Capture the cell that displays the provided text and extract its [X, Y] central coordinate. 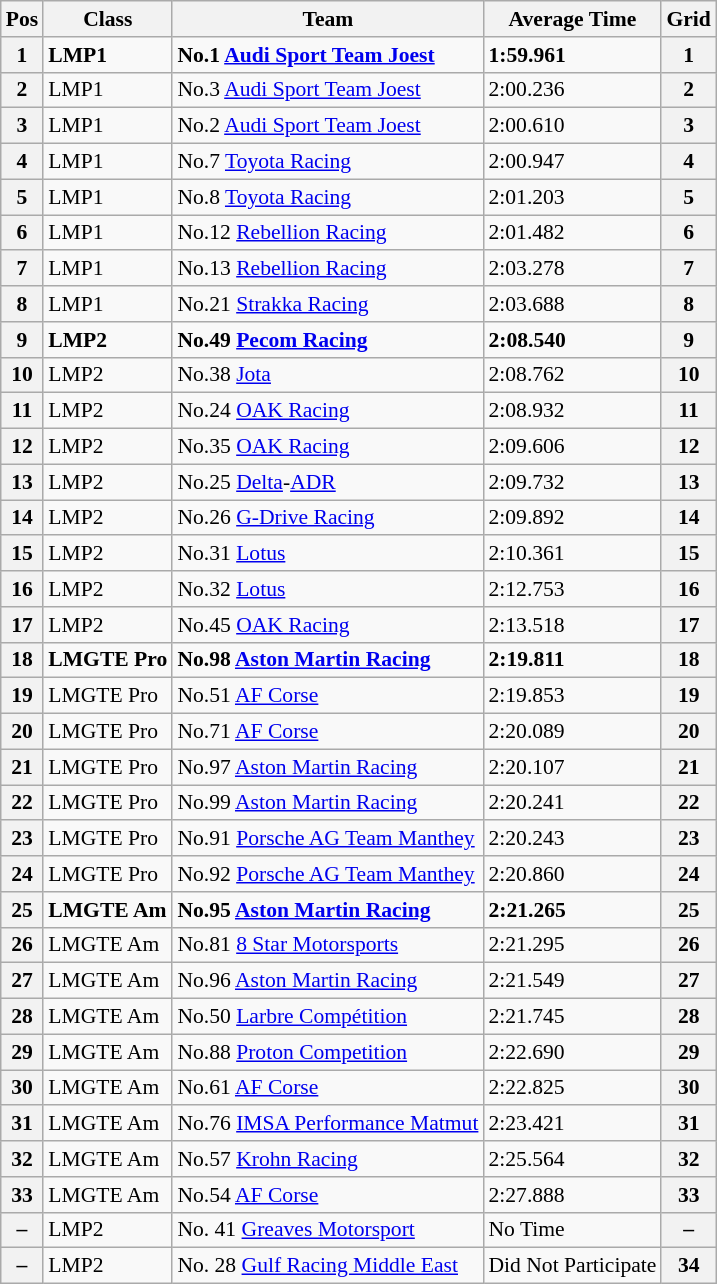
2:22.690 [572, 1052]
2:23.421 [572, 1124]
2:00.610 [572, 126]
2:20.243 [572, 839]
No.54 AF Corse [328, 1195]
2:21.295 [572, 945]
No.99 Aston Martin Racing [328, 803]
1:59.961 [572, 55]
Pos [22, 19]
No.45 OAK Racing [328, 625]
No.51 AF Corse [328, 696]
2:09.892 [572, 518]
2:01.482 [572, 233]
Did Not Participate [572, 1266]
No.96 Aston Martin Racing [328, 981]
No.76 IMSA Performance Matmut [328, 1124]
2:21.265 [572, 910]
No.3 Audi Sport Team Joest [328, 90]
No.97 Aston Martin Racing [328, 767]
Team [328, 19]
2:03.688 [572, 304]
2:00.947 [572, 162]
Average Time [572, 19]
2:22.825 [572, 1088]
2:19.853 [572, 696]
No.8 Toyota Racing [328, 197]
No.57 Krohn Racing [328, 1159]
No.13 Rebellion Racing [328, 269]
No.35 OAK Racing [328, 447]
No.61 AF Corse [328, 1088]
2:20.107 [572, 767]
No. 41 Greaves Motorsport [328, 1230]
No.7 Toyota Racing [328, 162]
2:27.888 [572, 1195]
2:10.361 [572, 554]
2:19.811 [572, 660]
No.31 Lotus [328, 554]
No.49 Pecom Racing [328, 340]
2:13.518 [572, 625]
2:09.732 [572, 482]
2:20.241 [572, 803]
No.21 Strakka Racing [328, 304]
2:03.278 [572, 269]
2:12.753 [572, 589]
No.25 Delta-ADR [328, 482]
No.1 Audi Sport Team Joest [328, 55]
2:00.236 [572, 90]
2:21.745 [572, 1017]
No. 28 Gulf Racing Middle East [328, 1266]
2:01.203 [572, 197]
No.26 G-Drive Racing [328, 518]
Grid [688, 19]
34 [688, 1266]
No.24 OAK Racing [328, 411]
No.88 Proton Competition [328, 1052]
2:08.932 [572, 411]
No.32 Lotus [328, 589]
No Time [572, 1230]
No.38 Jota [328, 375]
No.12 Rebellion Racing [328, 233]
No.98 Aston Martin Racing [328, 660]
No.81 8 Star Motorsports [328, 945]
2:09.606 [572, 447]
No.95 Aston Martin Racing [328, 910]
No.50 Larbre Compétition [328, 1017]
No.91 Porsche AG Team Manthey [328, 839]
Class [108, 19]
No.71 AF Corse [328, 732]
2:20.089 [572, 732]
No.92 Porsche AG Team Manthey [328, 874]
No.2 Audi Sport Team Joest [328, 126]
2:21.549 [572, 981]
2:20.860 [572, 874]
2:08.540 [572, 340]
2:25.564 [572, 1159]
2:08.762 [572, 375]
